Pinpoint the cell where the given text exists, returning its (X, Y) midpoint coordinate. 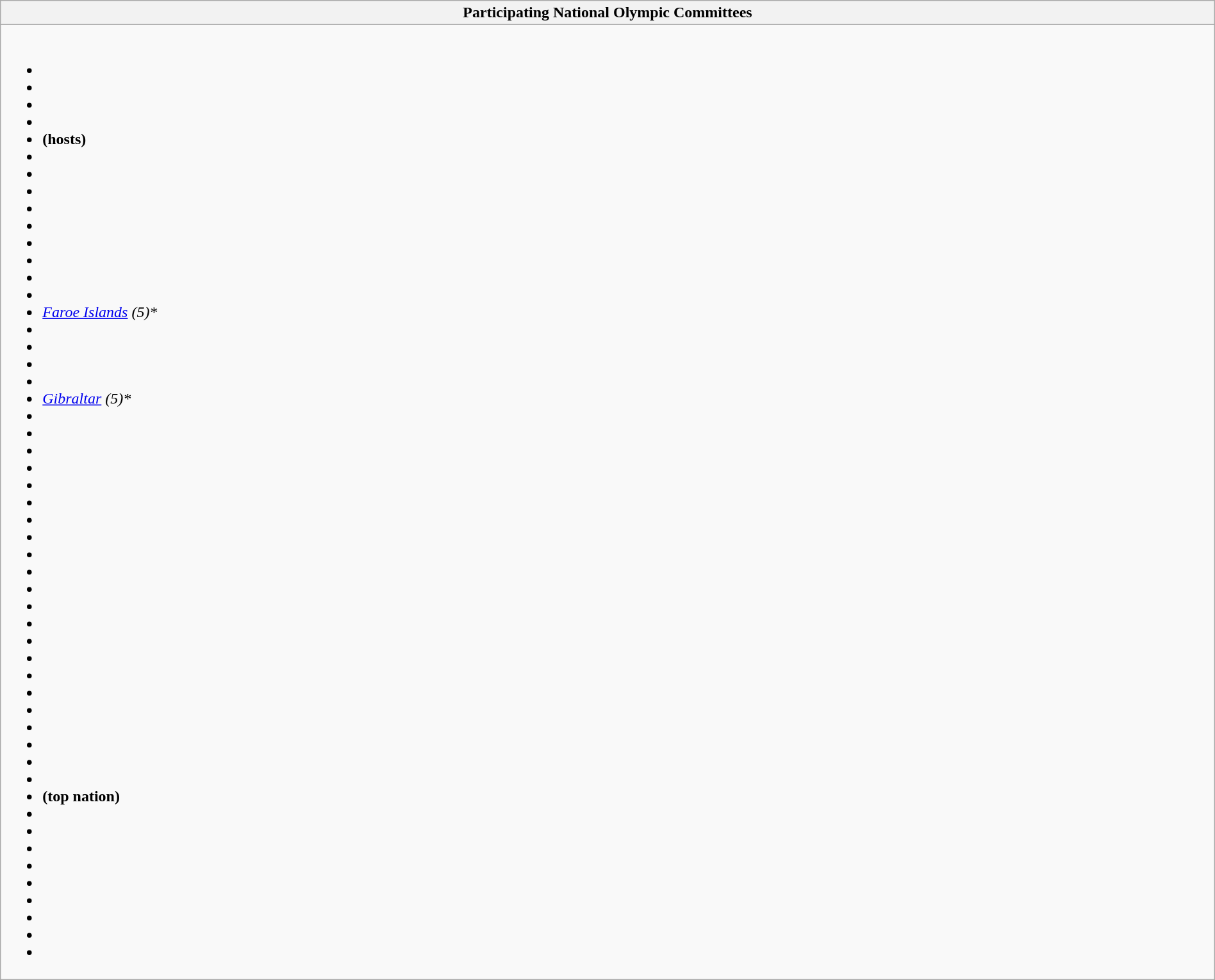
(hosts) Faroe Islands (5)* Gibraltar (5)* (top nation) (607, 502)
Participating National Olympic Committees (607, 13)
